Identify which cell holds the provided text, then report its (x, y) central coordinate. 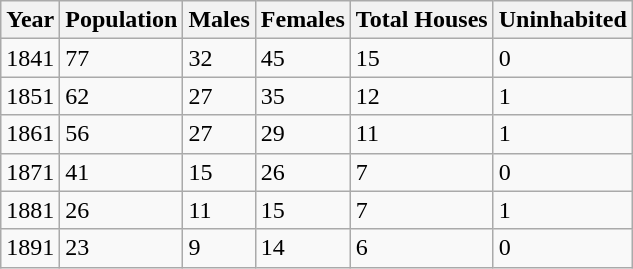
Population (122, 20)
14 (302, 248)
9 (219, 248)
Uninhabited (562, 20)
1841 (30, 58)
Total Houses (422, 20)
1851 (30, 96)
1861 (30, 134)
Females (302, 20)
1871 (30, 172)
6 (422, 248)
77 (122, 58)
56 (122, 134)
45 (302, 58)
Year (30, 20)
35 (302, 96)
Males (219, 20)
23 (122, 248)
1881 (30, 210)
29 (302, 134)
32 (219, 58)
12 (422, 96)
62 (122, 96)
1891 (30, 248)
41 (122, 172)
